Locate the cell with the specified text and output its (X, Y) center coordinate. 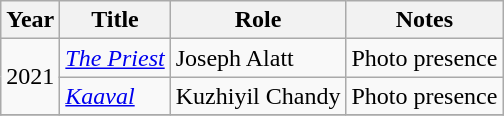
Role (258, 20)
Kaaval (115, 96)
Title (115, 20)
Notes (424, 20)
Kuzhiyil Chandy (258, 96)
The Priest (115, 58)
Year (30, 20)
Joseph Alatt (258, 58)
2021 (30, 77)
